Detect which cell encompasses the target text, then output its [X, Y] center coordinate. 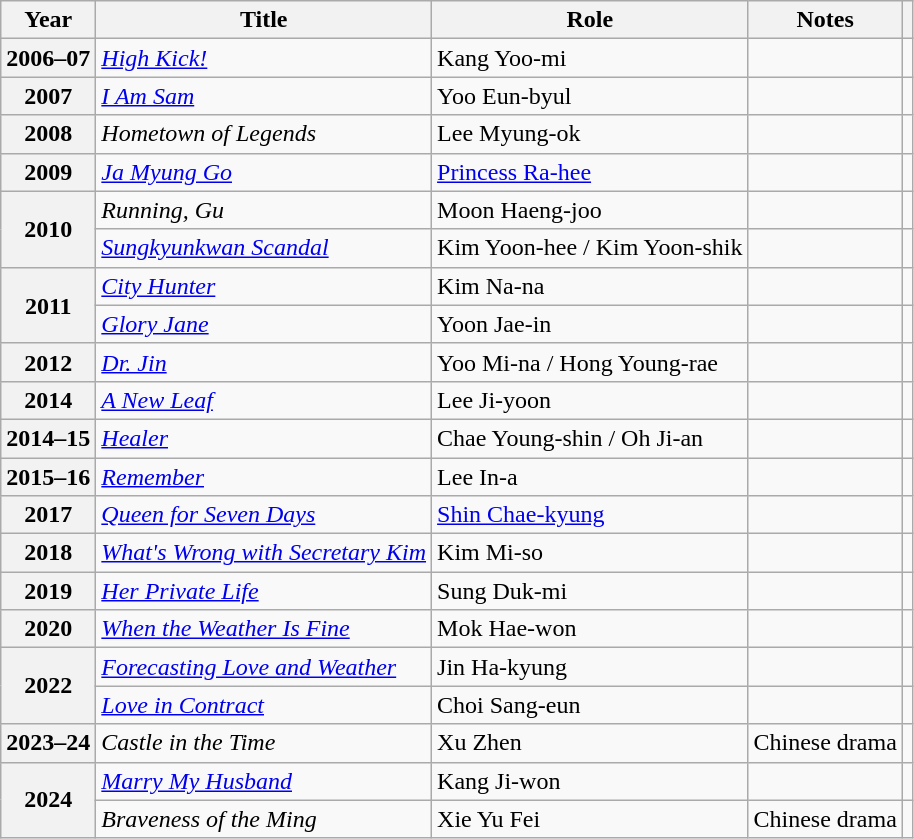
Moon Haeng-joo [590, 210]
Glory Jane [264, 324]
2014 [48, 400]
High Kick! [264, 58]
Lee In-a [590, 477]
Role [590, 20]
Year [48, 20]
Xie Yu Fei [590, 819]
Running, Gu [264, 210]
2011 [48, 305]
Marry My Husband [264, 781]
2008 [48, 134]
Choi Sang-eun [590, 705]
Healer [264, 438]
Shin Chae-kyung [590, 515]
2018 [48, 553]
Yoo Eun-byul [590, 96]
When the Weather Is Fine [264, 629]
Her Private Life [264, 591]
Yoon Jae-in [590, 324]
2006–07 [48, 58]
2017 [48, 515]
Chae Young-shin / Oh Ji-an [590, 438]
2020 [48, 629]
Sungkyunkwan Scandal [264, 248]
Lee Myung-ok [590, 134]
Kim Yoon-hee / Kim Yoon-shik [590, 248]
Jin Ha-kyung [590, 667]
Love in Contract [264, 705]
2022 [48, 686]
Queen for Seven Days [264, 515]
Yoo Mi-na / Hong Young-rae [590, 362]
What's Wrong with Secretary Kim [264, 553]
Braveness of the Ming [264, 819]
2009 [48, 172]
I Am Sam [264, 96]
Title [264, 20]
Sung Duk-mi [590, 591]
Mok Hae-won [590, 629]
Hometown of Legends [264, 134]
2015–16 [48, 477]
2012 [48, 362]
2007 [48, 96]
Kang Ji-won [590, 781]
2010 [48, 229]
City Hunter [264, 286]
Notes [825, 20]
2014–15 [48, 438]
Princess Ra-hee [590, 172]
Ja Myung Go [264, 172]
2023–24 [48, 743]
Dr. Jin [264, 362]
Forecasting Love and Weather [264, 667]
A New Leaf [264, 400]
Kim Na-na [590, 286]
2019 [48, 591]
Remember [264, 477]
2024 [48, 800]
Lee Ji-yoon [590, 400]
Xu Zhen [590, 743]
Kang Yoo-mi [590, 58]
Castle in the Time [264, 743]
Kim Mi-so [590, 553]
